Provide the [x, y] coordinate of the cell's center where the given text is located.  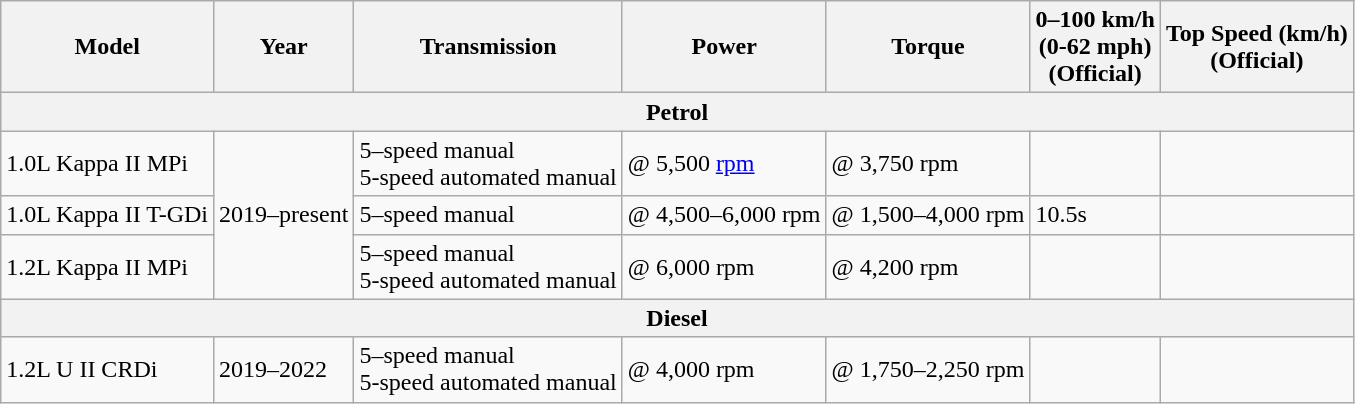
5–speed manual [488, 215]
0–100 km/h(0-62 mph)(Official) [1095, 47]
1.0L Kappa II T-GDi [108, 215]
@ 4,500–6,000 rpm [724, 215]
1.2L Kappa II MPi [108, 266]
Model [108, 47]
@ 5,500 rpm [724, 164]
@ 1,750–2,250 rpm [928, 370]
Transmission [488, 47]
Top Speed (km/h)(Official) [1256, 47]
@ 4,000 rpm [724, 370]
@ 4,200 rpm [928, 266]
1.0L Kappa II MPi [108, 164]
Petrol [678, 112]
@ 6,000 rpm [724, 266]
@ 3,750 rpm [928, 164]
Diesel [678, 318]
1.2L U II CRDi [108, 370]
10.5s [1095, 215]
@ 1,500–4,000 rpm [928, 215]
Torque [928, 47]
2019–present [284, 215]
Power [724, 47]
Year [284, 47]
2019–2022 [284, 370]
